Determine the [x, y] coordinate at the center of the cell enclosing the given text.  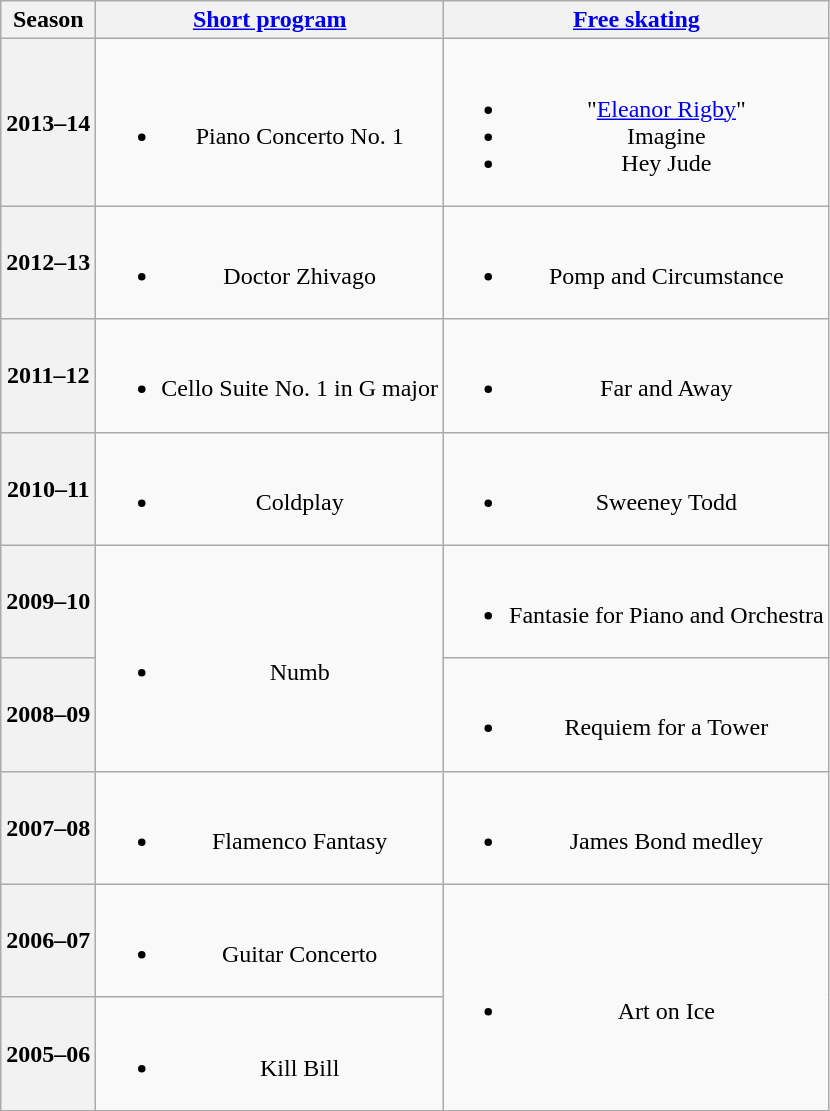
2008–09 [48, 714]
Flamenco Fantasy [270, 828]
2011–12 [48, 376]
Season [48, 20]
Fantasie for Piano and Orchestra [637, 602]
"Eleanor Rigby" Imagine Hey Jude [637, 122]
2012–13 [48, 262]
2013–14 [48, 122]
Pomp and Circumstance [637, 262]
Far and Away [637, 376]
James Bond medley [637, 828]
2005–06 [48, 1054]
Guitar Concerto [270, 940]
2006–07 [48, 940]
Requiem for a Tower [637, 714]
2009–10 [48, 602]
Sweeney Todd [637, 488]
Free skating [637, 20]
Doctor Zhivago [270, 262]
Coldplay [270, 488]
Numb [270, 658]
Piano Concerto No. 1 [270, 122]
Short program [270, 20]
Cello Suite No. 1 in G major [270, 376]
2007–08 [48, 828]
Art on Ice [637, 997]
2010–11 [48, 488]
Kill Bill [270, 1054]
